For the text-containing cell, return its midpoint in [x, y] coordinate format. 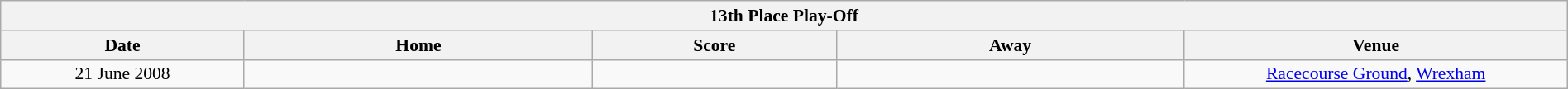
Date [122, 45]
21 June 2008 [122, 74]
Home [418, 45]
Away [1011, 45]
Score [715, 45]
13th Place Play-Off [784, 16]
Racecourse Ground, Wrexham [1376, 74]
Venue [1376, 45]
